From the cell containing the given text, extract its center point as [x, y] coordinate. 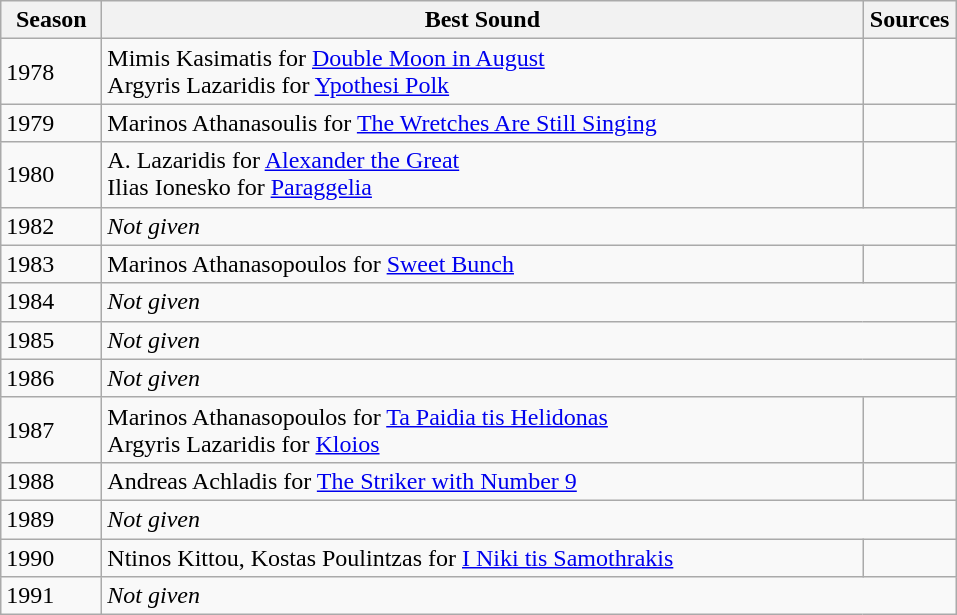
Marinos Athanasoulis for The Wretches Are Still Singing [482, 123]
1991 [52, 596]
Season [52, 20]
Sources [910, 20]
Best Sound [482, 20]
1988 [52, 481]
Ntinos Kittou, Kostas Poulintzas for I Niki tis Samothrakis [482, 557]
1989 [52, 519]
1990 [52, 557]
1985 [52, 340]
1979 [52, 123]
A. Lazaridis for Alexander the GreatIlias Ionesko for Paraggelia [482, 174]
1986 [52, 378]
1980 [52, 174]
Marinos Athanasopoulos for Ta Paidia tis HelidonasArgyris Lazaridis for Kloios [482, 430]
1984 [52, 302]
1983 [52, 264]
1982 [52, 226]
Marinos Athanasopoulos for Sweet Bunch [482, 264]
1978 [52, 72]
Mimis Kasimatis for Double Moon in AugustArgyris Lazaridis for Ypothesi Polk [482, 72]
Andreas Achladis for The Striker with Number 9 [482, 481]
1987 [52, 430]
